Pinpoint the cell where the given text exists, returning its [X, Y] midpoint coordinate. 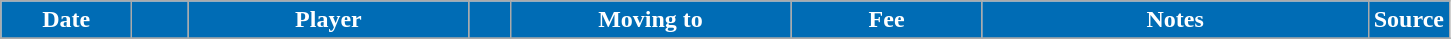
Source [1408, 20]
Fee [886, 20]
Date [66, 20]
Player [328, 20]
Notes [1175, 20]
Moving to [650, 20]
